Find where the given text appears and provide that cell's center as [x, y] coordinate. 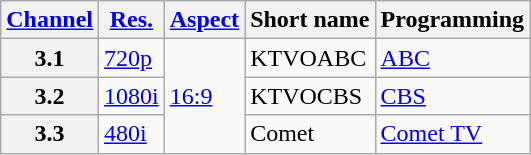
Channel [50, 20]
Comet [310, 134]
1080i [132, 96]
Aspect [204, 20]
16:9 [204, 96]
Res. [132, 20]
CBS [452, 96]
720p [132, 58]
KTVOABC [310, 58]
3.1 [50, 58]
ABC [452, 58]
Comet TV [452, 134]
3.2 [50, 96]
Programming [452, 20]
3.3 [50, 134]
480i [132, 134]
KTVOCBS [310, 96]
Short name [310, 20]
